Search for the cell housing the specified text and yield its [X, Y] center coordinate. 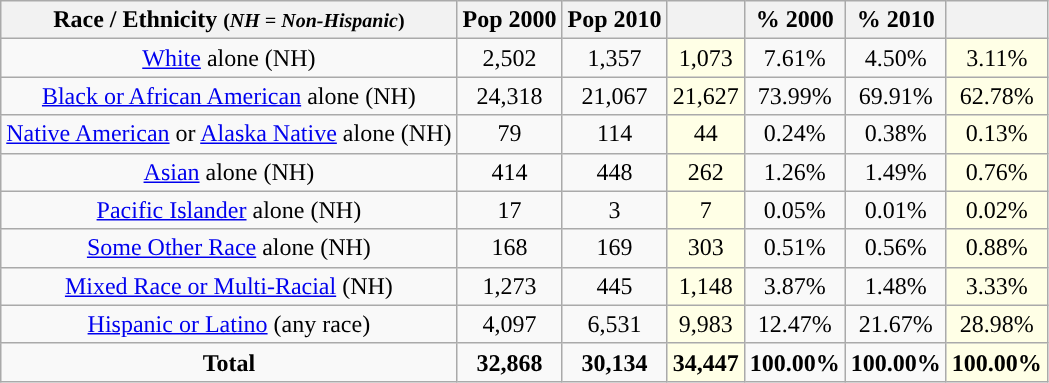
62.78% [996, 96]
79 [510, 134]
9,983 [706, 324]
169 [614, 248]
414 [510, 172]
Native American or Alaska Native alone (NH) [229, 134]
32,868 [510, 362]
24,318 [510, 96]
% 2010 [896, 20]
69.91% [896, 96]
0.56% [896, 248]
4,097 [510, 324]
21,067 [614, 96]
17 [510, 210]
Total [229, 362]
303 [706, 248]
Race / Ethnicity (NH = Non-Hispanic) [229, 20]
0.88% [996, 248]
Pop 2010 [614, 20]
448 [614, 172]
1,148 [706, 286]
34,447 [706, 362]
Hispanic or Latino (any race) [229, 324]
Asian alone (NH) [229, 172]
Some Other Race alone (NH) [229, 248]
% 2000 [794, 20]
0.38% [896, 134]
0.51% [794, 248]
2,502 [510, 58]
12.47% [794, 324]
0.24% [794, 134]
0.01% [896, 210]
7.61% [794, 58]
44 [706, 134]
Mixed Race or Multi-Racial (NH) [229, 286]
262 [706, 172]
1,073 [706, 58]
4.50% [896, 58]
0.13% [996, 134]
3.33% [996, 286]
0.02% [996, 210]
Pacific Islander alone (NH) [229, 210]
3 [614, 210]
White alone (NH) [229, 58]
Black or African American alone (NH) [229, 96]
3.87% [794, 286]
73.99% [794, 96]
3.11% [996, 58]
1.49% [896, 172]
21,627 [706, 96]
28.98% [996, 324]
445 [614, 286]
0.76% [996, 172]
0.05% [794, 210]
1.48% [896, 286]
1.26% [794, 172]
1,357 [614, 58]
168 [510, 248]
114 [614, 134]
Pop 2000 [510, 20]
6,531 [614, 324]
30,134 [614, 362]
1,273 [510, 286]
7 [706, 210]
21.67% [896, 324]
